Provide the [X, Y] coordinate of the cell's center where the given text is located.  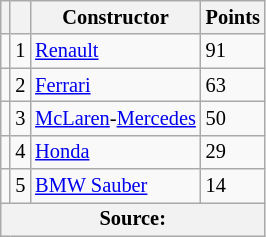
Source: [133, 219]
63 [233, 85]
14 [233, 186]
29 [233, 152]
2 [20, 85]
Renault [115, 51]
5 [20, 186]
91 [233, 51]
Ferrari [115, 85]
1 [20, 51]
BMW Sauber [115, 186]
50 [233, 118]
McLaren-Mercedes [115, 118]
3 [20, 118]
Constructor [115, 17]
4 [20, 152]
Points [233, 17]
Honda [115, 152]
